Locate the cell with the specified text and output its (X, Y) center coordinate. 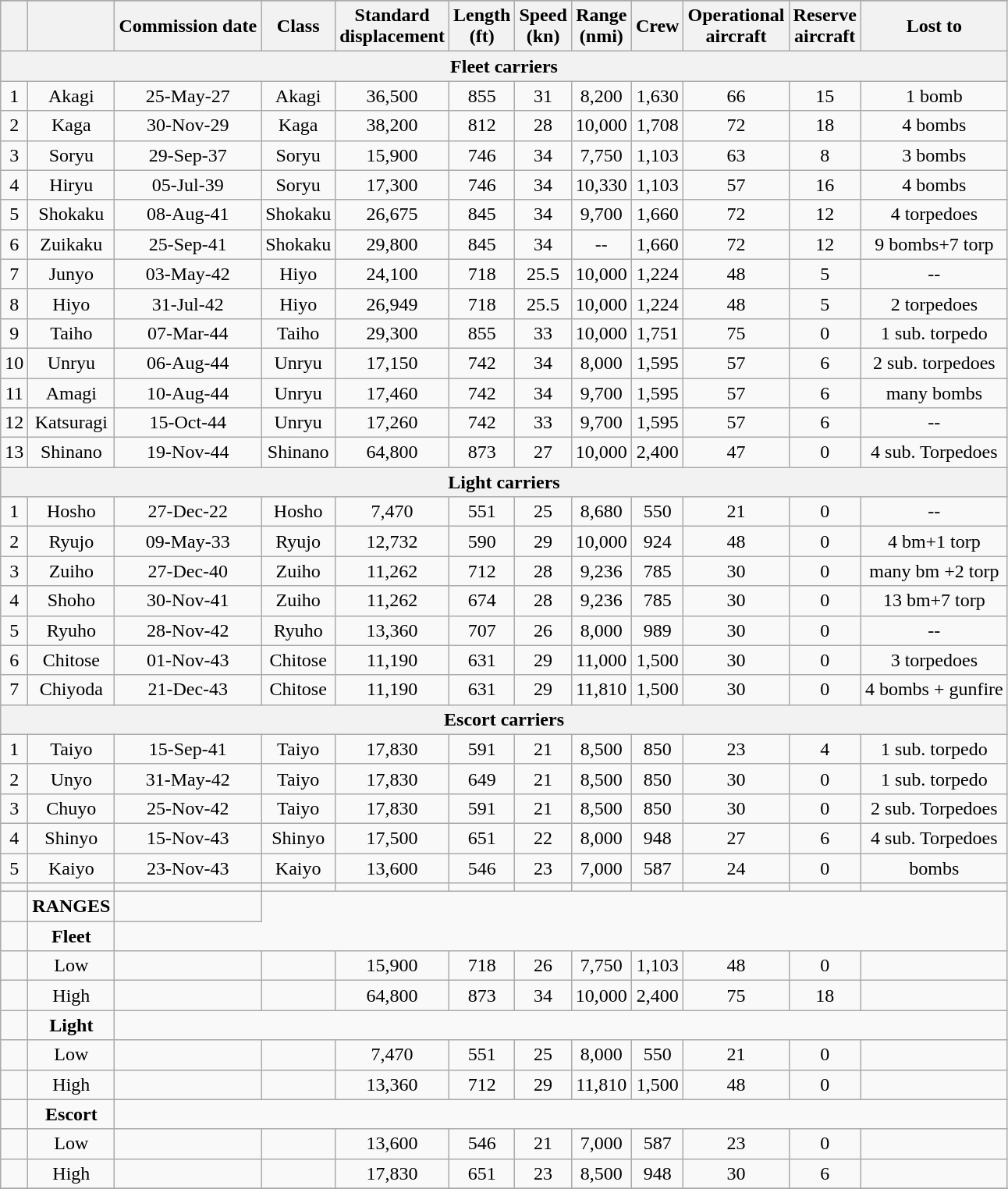
47 (736, 453)
17,300 (392, 185)
Lost to (934, 27)
22 (543, 838)
many bombs (934, 392)
1,751 (657, 333)
30-Nov-29 (188, 126)
16 (825, 185)
4 bm+1 torp (934, 541)
Operationalaircraft (736, 27)
4 torpedoes (934, 215)
812 (481, 126)
9 bombs+7 torp (934, 244)
674 (481, 601)
3 bombs (934, 155)
bombs (934, 868)
11,000 (601, 660)
31 (543, 96)
29,300 (392, 333)
36,500 (392, 96)
15 (825, 96)
31-May-42 (188, 779)
Junyo (72, 274)
Fleet (72, 936)
28-Nov-42 (188, 630)
08-Aug-41 (188, 215)
13 bm+7 torp (934, 601)
Light (72, 1025)
8,680 (601, 512)
8,200 (601, 96)
10-Aug-44 (188, 392)
06-Aug-44 (188, 363)
Standard displacement (392, 27)
Range(nmi) (601, 27)
21-Dec-43 (188, 690)
4 bombs + gunfire (934, 690)
707 (481, 630)
38,200 (392, 126)
Katsuragi (72, 423)
10,330 (601, 185)
649 (481, 779)
Speed(kn) (543, 27)
03-May-42 (188, 274)
15-Sep-41 (188, 749)
Commission date (188, 27)
26,949 (392, 303)
Escort carriers (504, 719)
Zuikaku (72, 244)
Unyo (72, 779)
many bm +2 torp (934, 571)
10 (14, 363)
2 sub. Torpedoes (934, 808)
590 (481, 541)
26,675 (392, 215)
17,500 (392, 838)
Fleet carriers (504, 66)
12,732 (392, 541)
Amagi (72, 392)
24,100 (392, 274)
31-Jul-42 (188, 303)
25-May-27 (188, 96)
11 (14, 392)
29-Sep-37 (188, 155)
924 (657, 541)
1,708 (657, 126)
25-Sep-41 (188, 244)
9 (14, 333)
15-Oct-44 (188, 423)
Length(ft) (481, 27)
Shoho (72, 601)
Reserveaircraft (825, 27)
15-Nov-43 (188, 838)
05-Jul-39 (188, 185)
17,460 (392, 392)
1,630 (657, 96)
01-Nov-43 (188, 660)
3 torpedoes (934, 660)
Hiryu (72, 185)
Crew (657, 27)
Class (298, 27)
29,800 (392, 244)
1 bomb (934, 96)
13 (14, 453)
19-Nov-44 (188, 453)
23-Nov-43 (188, 868)
17,150 (392, 363)
27-Dec-22 (188, 512)
24 (736, 868)
09-May-33 (188, 541)
25-Nov-42 (188, 808)
Chiyoda (72, 690)
63 (736, 155)
66 (736, 96)
07-Mar-44 (188, 333)
17,260 (392, 423)
989 (657, 630)
30-Nov-41 (188, 601)
Escort (72, 1114)
RANGES (72, 907)
Light carriers (504, 482)
2 torpedoes (934, 303)
2 sub. torpedoes (934, 363)
Chuyo (72, 808)
27-Dec-40 (188, 571)
